Return the (x, y) coordinate for the center point of the cell that contains the specified text.  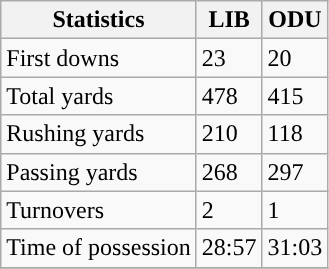
20 (295, 58)
2 (229, 210)
415 (295, 96)
297 (295, 172)
Turnovers (99, 210)
478 (229, 96)
1 (295, 210)
LIB (229, 20)
28:57 (229, 248)
118 (295, 134)
210 (229, 134)
Rushing yards (99, 134)
Time of possession (99, 248)
ODU (295, 20)
Passing yards (99, 172)
Total yards (99, 96)
Statistics (99, 20)
268 (229, 172)
First downs (99, 58)
23 (229, 58)
31:03 (295, 248)
